Identify which cell holds the provided text, then report its [x, y] central coordinate. 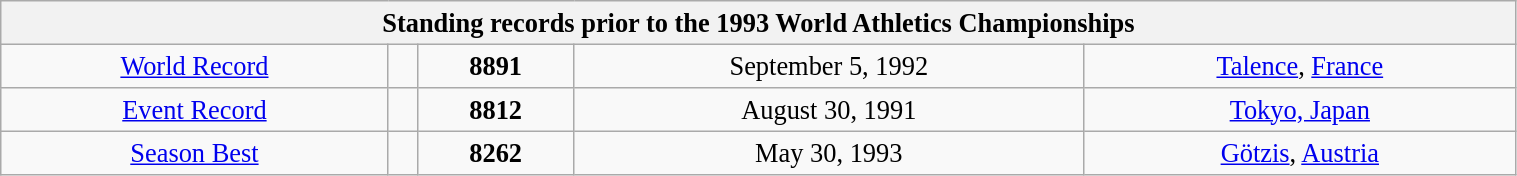
Season Best [194, 153]
September 5, 1992 [829, 66]
8812 [496, 109]
8262 [496, 153]
May 30, 1993 [829, 153]
August 30, 1991 [829, 109]
Talence, France [1300, 66]
Event Record [194, 109]
World Record [194, 66]
8891 [496, 66]
Götzis, Austria [1300, 153]
Tokyo, Japan [1300, 109]
Standing records prior to the 1993 World Athletics Championships [758, 22]
